For the text-containing cell, return its midpoint in [x, y] coordinate format. 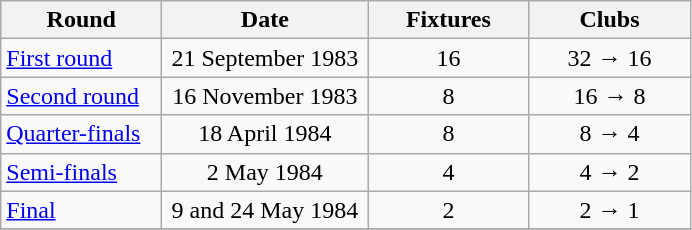
Final [82, 210]
First round [82, 58]
Quarter-finals [82, 134]
9 and 24 May 1984 [265, 210]
18 April 1984 [265, 134]
16 November 1983 [265, 96]
2 → 1 [610, 210]
Semi-finals [82, 172]
16 → 8 [610, 96]
Fixtures [448, 20]
Round [82, 20]
2 May 1984 [265, 172]
16 [448, 58]
32 → 16 [610, 58]
21 September 1983 [265, 58]
Clubs [610, 20]
8 → 4 [610, 134]
Date [265, 20]
4 → 2 [610, 172]
4 [448, 172]
2 [448, 210]
Second round [82, 96]
